Provide the [X, Y] coordinate of the cell's center where the given text is located.  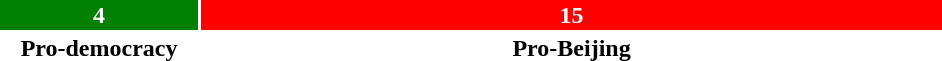
4 [99, 15]
15 [572, 15]
